Search for the cell housing the specified text and yield its (X, Y) center coordinate. 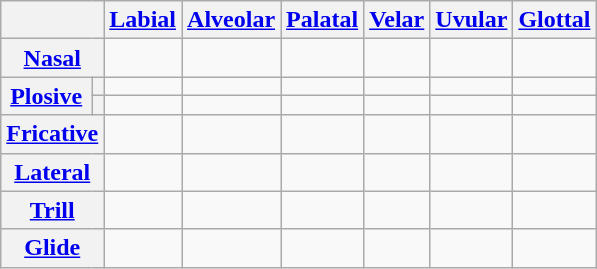
Trill (52, 210)
Palatal (322, 20)
Glide (52, 248)
Alveolar (232, 20)
Glottal (554, 20)
Lateral (52, 172)
Plosive (46, 96)
Labial (143, 20)
Fricative (52, 134)
Uvular (472, 20)
Nasal (52, 58)
Velar (397, 20)
